For the text-containing cell, return its midpoint in [X, Y] coordinate format. 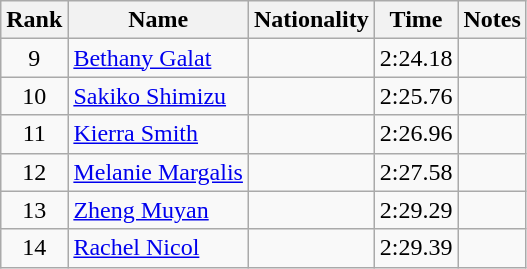
Time [416, 20]
2:29.39 [416, 248]
Kierra Smith [158, 134]
2:26.96 [416, 134]
Name [158, 20]
Bethany Galat [158, 58]
2:27.58 [416, 172]
2:24.18 [416, 58]
13 [34, 210]
2:29.29 [416, 210]
12 [34, 172]
Melanie Margalis [158, 172]
Nationality [311, 20]
2:25.76 [416, 96]
14 [34, 248]
10 [34, 96]
11 [34, 134]
Rank [34, 20]
9 [34, 58]
Sakiko Shimizu [158, 96]
Zheng Muyan [158, 210]
Rachel Nicol [158, 248]
Notes [492, 20]
